Determine the (x, y) coordinate at the center of the cell enclosing the given text.  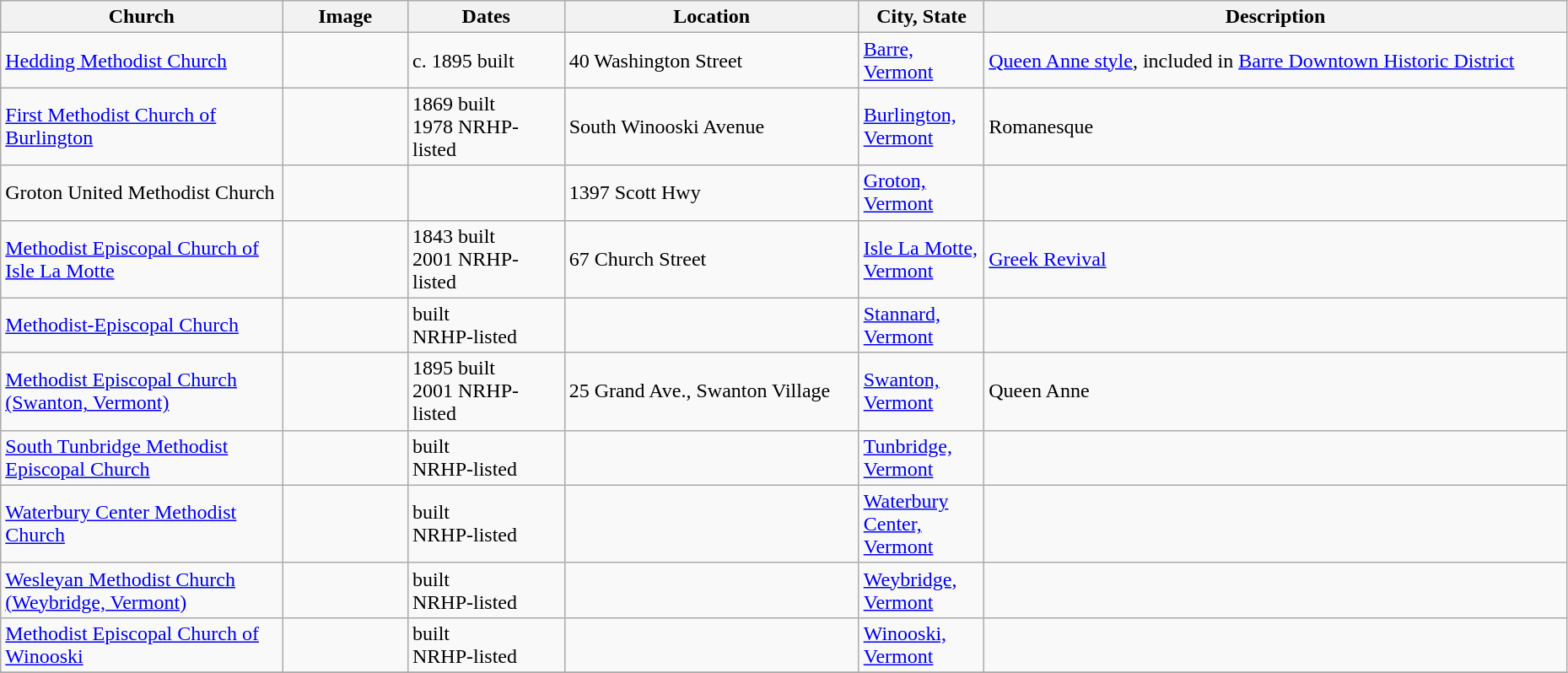
Waterbury Center Methodist Church (142, 524)
Isle La Motte, Vermont (921, 259)
1869 built1978 NRHP-listed (486, 127)
City, State (921, 17)
Church (142, 17)
Greek Revival (1275, 259)
Winooski, Vermont (921, 644)
Swanton, Vermont (921, 391)
Queen Anne style, included in Barre Downtown Historic District (1275, 61)
1843 built2001 NRHP-listed (486, 259)
Weybridge, Vermont (921, 590)
Image (346, 17)
South Tunbridge Methodist Episcopal Church (142, 457)
Romanesque (1275, 127)
1895 built2001 NRHP-listed (486, 391)
Methodist Episcopal Church of Isle La Motte (142, 259)
Description (1275, 17)
Stannard, Vermont (921, 326)
Groton, Vermont (921, 192)
Waterbury Center, Vermont (921, 524)
South Winooski Avenue (712, 127)
c. 1895 built (486, 61)
First Methodist Church of Burlington (142, 127)
40 Washington Street (712, 61)
Groton United Methodist Church (142, 192)
1397 Scott Hwy (712, 192)
Wesleyan Methodist Church (Weybridge, Vermont) (142, 590)
67 Church Street (712, 259)
Methodist-Episcopal Church (142, 326)
Queen Anne (1275, 391)
Methodist Episcopal Church (Swanton, Vermont) (142, 391)
Tunbridge, Vermont (921, 457)
Burlington, Vermont (921, 127)
25 Grand Ave., Swanton Village (712, 391)
Hedding Methodist Church (142, 61)
Methodist Episcopal Church of Winooski (142, 644)
Dates (486, 17)
Location (712, 17)
Barre, Vermont (921, 61)
